Pinpoint the cell where the given text exists, returning its (X, Y) midpoint coordinate. 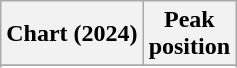
Peakposition (189, 34)
Chart (2024) (72, 34)
